Identify which cell holds the provided text, then report its [X, Y] central coordinate. 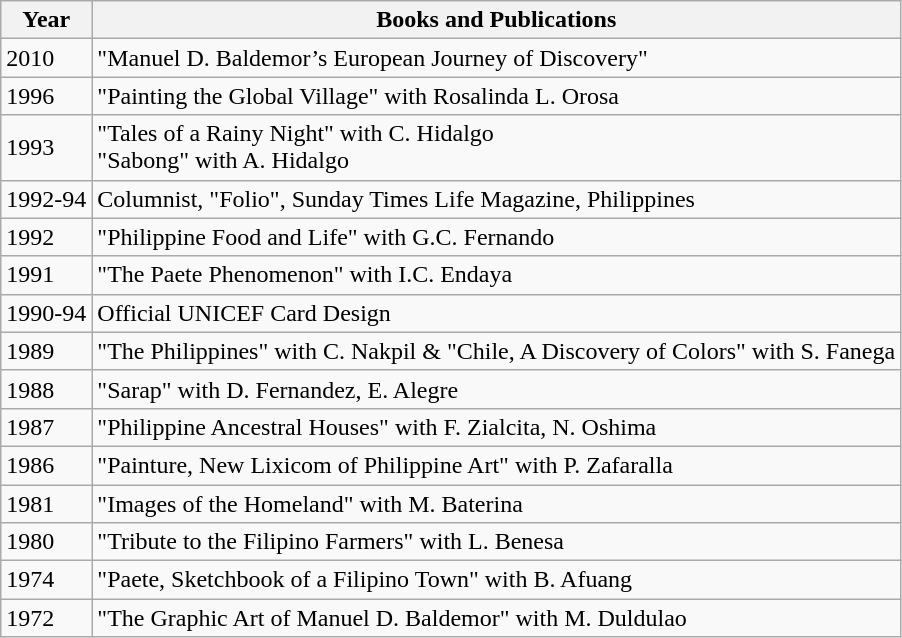
1986 [46, 465]
"The Graphic Art of Manuel D. Baldemor" with M. Duldulao [496, 618]
1992-94 [46, 199]
1981 [46, 503]
"Tribute to the Filipino Farmers" with L. Benesa [496, 542]
"The Philippines" with C. Nakpil & "Chile, A Discovery of Colors" with S. Fanega [496, 351]
"Painture, New Lixicom of Philippine Art" with P. Zafaralla [496, 465]
2010 [46, 58]
Year [46, 20]
1991 [46, 275]
"Philippine Food and Life" with G.C. Fernando [496, 237]
1993 [46, 148]
"Sarap" with D. Fernandez, E. Alegre [496, 389]
"Philippine Ancestral Houses" with F. Zialcita, N. Oshima [496, 427]
1980 [46, 542]
"Images of the Homeland" with M. Baterina [496, 503]
1989 [46, 351]
1972 [46, 618]
"Manuel D. Baldemor’s European Journey of Discovery" [496, 58]
Official UNICEF Card Design [496, 313]
Columnist, "Folio", Sunday Times Life Magazine, Philippines [496, 199]
"Tales of a Rainy Night" with C. Hidalgo"Sabong" with A. Hidalgo [496, 148]
1988 [46, 389]
Books and Publications [496, 20]
1992 [46, 237]
1987 [46, 427]
"The Paete Phenomenon" with I.C. Endaya [496, 275]
"Painting the Global Village" with Rosalinda L. Orosa [496, 96]
"Paete, Sketchbook of a Filipino Town" with B. Afuang [496, 580]
1990-94 [46, 313]
1974 [46, 580]
1996 [46, 96]
